From the cell containing the given text, extract its center point as [X, Y] coordinate. 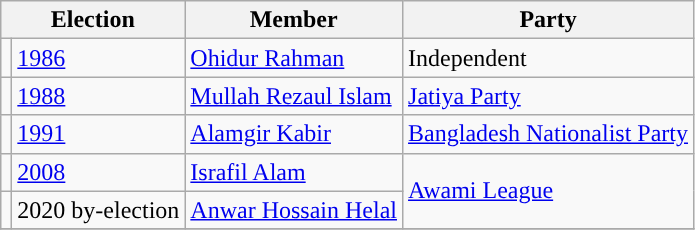
Awami League [548, 191]
Bangladesh Nationalist Party [548, 134]
Party [548, 20]
Mullah Rezaul Islam [294, 96]
1991 [98, 134]
1986 [98, 58]
Election [93, 20]
Independent [548, 58]
1988 [98, 96]
Alamgir Kabir [294, 134]
2008 [98, 172]
2020 by-election [98, 210]
Anwar Hossain Helal [294, 210]
Member [294, 20]
Ohidur Rahman [294, 58]
Israfil Alam [294, 172]
Jatiya Party [548, 96]
